Find where the given text appears and provide that cell's center as (x, y) coordinate. 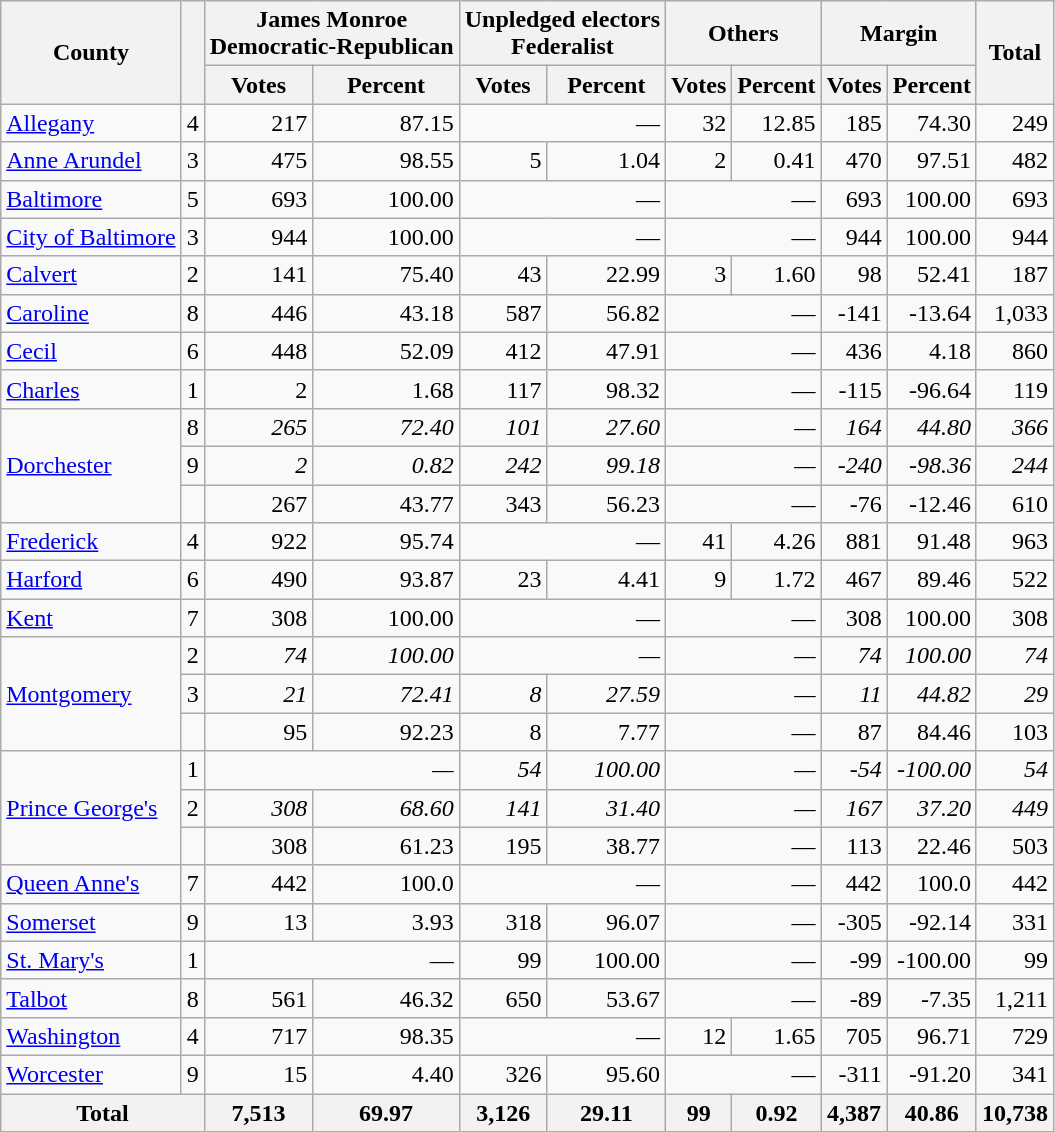
242 (503, 465)
22.99 (606, 275)
Prince George's (91, 808)
0.82 (386, 465)
412 (503, 351)
217 (258, 123)
Somerset (91, 922)
113 (854, 846)
98 (854, 275)
21 (258, 694)
-54 (854, 770)
0.92 (776, 1113)
97.51 (932, 161)
29.11 (606, 1113)
167 (854, 808)
40.86 (932, 1113)
52.09 (386, 351)
27.59 (606, 694)
-7.35 (932, 998)
Baltimore (91, 199)
43 (503, 275)
164 (854, 427)
95 (258, 732)
963 (1014, 542)
-91.20 (932, 1074)
Talbot (91, 998)
Cecil (91, 351)
56.23 (606, 503)
Margin (898, 34)
475 (258, 161)
-99 (854, 960)
-76 (854, 503)
12.85 (776, 123)
72.41 (386, 694)
69.97 (386, 1113)
318 (503, 922)
87.15 (386, 123)
331 (1014, 922)
881 (854, 542)
185 (854, 123)
Charles (91, 389)
29 (1014, 694)
3,126 (503, 1113)
95.74 (386, 542)
Frederick (91, 542)
705 (854, 1036)
53.67 (606, 998)
Worcester (91, 1074)
98.32 (606, 389)
44.82 (932, 694)
187 (1014, 275)
522 (1014, 580)
Dorchester (91, 465)
1,211 (1014, 998)
James MonroeDemocratic-Republican (332, 34)
87 (854, 732)
249 (1014, 123)
95.60 (606, 1074)
12 (699, 1036)
503 (1014, 846)
-141 (854, 313)
4,387 (854, 1113)
4.18 (932, 351)
32 (699, 123)
449 (1014, 808)
27.60 (606, 427)
-311 (854, 1074)
326 (503, 1074)
72.40 (386, 427)
96.71 (932, 1036)
89.46 (932, 580)
56.82 (606, 313)
84.46 (932, 732)
74.30 (932, 123)
43.18 (386, 313)
96.07 (606, 922)
City of Baltimore (91, 237)
98.35 (386, 1036)
-305 (854, 922)
13 (258, 922)
103 (1014, 732)
44.80 (932, 427)
Caroline (91, 313)
Allegany (91, 123)
Queen Anne's (91, 884)
Others (744, 34)
St. Mary's (91, 960)
38.77 (606, 846)
446 (258, 313)
119 (1014, 389)
343 (503, 503)
561 (258, 998)
23 (503, 580)
47.91 (606, 351)
3.93 (386, 922)
265 (258, 427)
1.60 (776, 275)
99.18 (606, 465)
650 (503, 998)
46.32 (386, 998)
Anne Arundel (91, 161)
98.55 (386, 161)
Washington (91, 1036)
1,033 (1014, 313)
587 (503, 313)
4.40 (386, 1074)
-98.36 (932, 465)
7.77 (606, 732)
10,738 (1014, 1113)
1.65 (776, 1036)
729 (1014, 1036)
Unpledged electorsFederalist (562, 34)
31.40 (606, 808)
93.87 (386, 580)
43.77 (386, 503)
52.41 (932, 275)
0.41 (776, 161)
75.40 (386, 275)
37.20 (932, 808)
-115 (854, 389)
61.23 (386, 846)
448 (258, 351)
610 (1014, 503)
366 (1014, 427)
922 (258, 542)
117 (503, 389)
436 (854, 351)
-13.64 (932, 313)
Harford (91, 580)
Kent (91, 618)
41 (699, 542)
-92.14 (932, 922)
482 (1014, 161)
860 (1014, 351)
15 (258, 1074)
11 (854, 694)
490 (258, 580)
244 (1014, 465)
-12.46 (932, 503)
4.41 (606, 580)
-240 (854, 465)
91.48 (932, 542)
267 (258, 503)
341 (1014, 1074)
68.60 (386, 808)
Calvert (91, 275)
22.46 (932, 846)
County (91, 52)
467 (854, 580)
1.68 (386, 389)
1.04 (606, 161)
470 (854, 161)
1.72 (776, 580)
-89 (854, 998)
7,513 (258, 1113)
4.26 (776, 542)
92.23 (386, 732)
195 (503, 846)
717 (258, 1036)
-96.64 (932, 389)
101 (503, 427)
Montgomery (91, 694)
